Find where the given text appears and provide that cell's center as (x, y) coordinate. 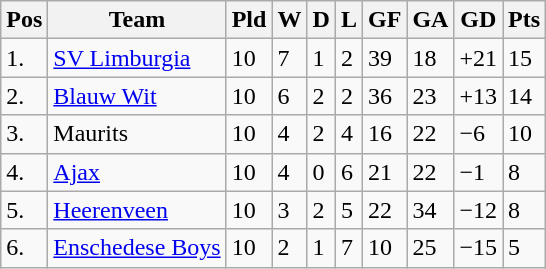
+21 (478, 58)
Ajax (137, 172)
5. (24, 210)
36 (384, 96)
L (348, 20)
18 (430, 58)
39 (384, 58)
15 (524, 58)
23 (430, 96)
GA (430, 20)
34 (430, 210)
6. (24, 248)
−6 (478, 134)
Team (137, 20)
Pos (24, 20)
Pld (249, 20)
Maurits (137, 134)
2. (24, 96)
Pts (524, 20)
D (321, 20)
−12 (478, 210)
21 (384, 172)
Heerenveen (137, 210)
16 (384, 134)
4. (24, 172)
GF (384, 20)
Enschedese Boys (137, 248)
Blauw Wit (137, 96)
1. (24, 58)
14 (524, 96)
3. (24, 134)
−1 (478, 172)
0 (321, 172)
−15 (478, 248)
3 (290, 210)
GD (478, 20)
25 (430, 248)
SV Limburgia (137, 58)
+13 (478, 96)
W (290, 20)
